Find where the given text appears and provide that cell's center as [X, Y] coordinate. 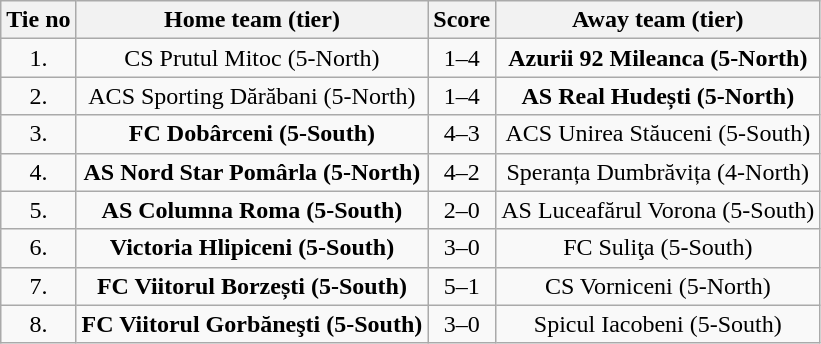
2–0 [462, 210]
8. [38, 324]
FC Viitorul Gorbăneşti (5-South) [252, 324]
FC Viitorul Borzești (5-South) [252, 286]
Score [462, 20]
2. [38, 96]
4. [38, 172]
Speranța Dumbrăvița (4-North) [658, 172]
Home team (tier) [252, 20]
5. [38, 210]
CS Vorniceni (5-North) [658, 286]
ACS Sporting Dărăbani (5-North) [252, 96]
FC Dobârceni (5-South) [252, 134]
AS Columna Roma (5-South) [252, 210]
1. [38, 58]
7. [38, 286]
FC Suliţa (5-South) [658, 248]
ACS Unirea Stăuceni (5-South) [658, 134]
Victoria Hlipiceni (5-South) [252, 248]
5–1 [462, 286]
AS Nord Star Pomârla (5-North) [252, 172]
4–3 [462, 134]
Tie no [38, 20]
4–2 [462, 172]
Azurii 92 Mileanca (5-North) [658, 58]
AS Real Hudești (5-North) [658, 96]
CS Prutul Mitoc (5-North) [252, 58]
6. [38, 248]
Away team (tier) [658, 20]
Spicul Iacobeni (5-South) [658, 324]
3. [38, 134]
AS Luceafărul Vorona (5-South) [658, 210]
